Return the (X, Y) coordinate for the center point of the cell that contains the specified text.  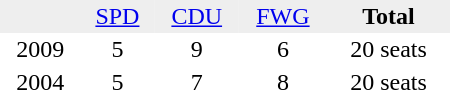
2009 (40, 50)
SPD (117, 16)
20 seats (388, 50)
CDU (197, 16)
FWG (283, 16)
Total (388, 16)
6 (283, 50)
5 (117, 50)
9 (197, 50)
